Output the [X, Y] coordinate of the center of the cell containing the given text.  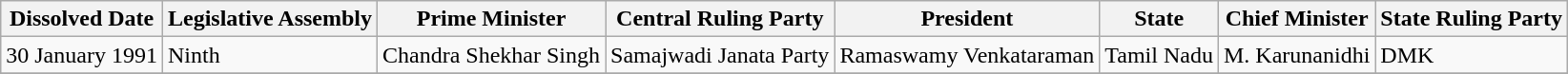
Legislative Assembly [269, 19]
M. Karunanidhi [1296, 55]
Dissolved Date [82, 19]
President [967, 19]
Central Ruling Party [720, 19]
30 January 1991 [82, 55]
Ramaswamy Venkataraman [967, 55]
Prime Minister [492, 19]
Tamil Nadu [1160, 55]
Chief Minister [1296, 19]
Samajwadi Janata Party [720, 55]
Ninth [269, 55]
Chandra Shekhar Singh [492, 55]
State [1160, 19]
DMK [1472, 55]
State Ruling Party [1472, 19]
